Pinpoint the cell where the given text exists, returning its (x, y) midpoint coordinate. 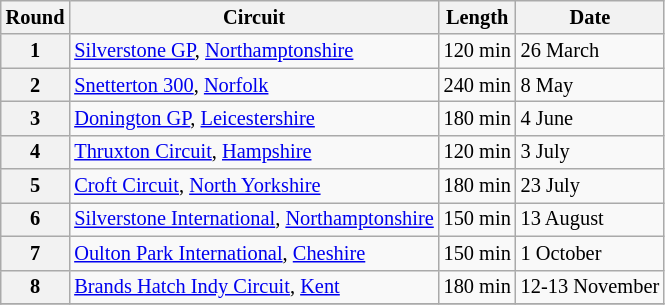
23 July (590, 186)
Circuit (254, 17)
7 (36, 253)
Oulton Park International, Cheshire (254, 253)
4 (36, 152)
Length (478, 17)
1 (36, 51)
5 (36, 186)
1 October (590, 253)
26 March (590, 51)
4 June (590, 118)
3 July (590, 152)
Snetterton 300, Norfolk (254, 85)
12-13 November (590, 287)
Date (590, 17)
8 (36, 287)
Round (36, 17)
Thruxton Circuit, Hampshire (254, 152)
6 (36, 219)
Silverstone GP, Northamptonshire (254, 51)
3 (36, 118)
Silverstone International, Northamptonshire (254, 219)
Croft Circuit, North Yorkshire (254, 186)
13 August (590, 219)
2 (36, 85)
Donington GP, Leicestershire (254, 118)
240 min (478, 85)
Brands Hatch Indy Circuit, Kent (254, 287)
8 May (590, 85)
